Return [x, y] of the center of cell containing provided text 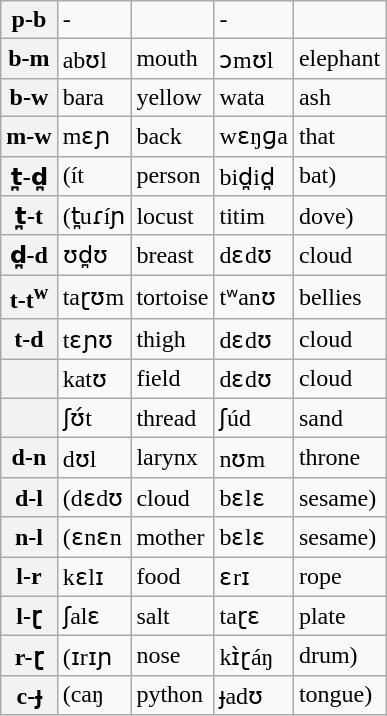
(dɛdʊ [94, 497]
katʊ [94, 379]
(caŋ [94, 695]
c-ɟ [29, 695]
(ɛnɛn [94, 537]
ʃalɛ [94, 616]
that [339, 136]
breast [172, 255]
l-r [29, 577]
b-m [29, 59]
python [172, 695]
r-ɽ [29, 656]
t̪-d̪ [29, 176]
drum) [339, 656]
ʃʊ́t [94, 418]
l-ɽ [29, 616]
rope [339, 577]
b-w [29, 97]
wɛŋɡa [254, 136]
tongue) [339, 695]
person [172, 176]
abʊl [94, 59]
bid̪id̪ [254, 176]
larynx [172, 458]
nose [172, 656]
salt [172, 616]
p-b [29, 20]
mother [172, 537]
mɛɲ [94, 136]
dove) [339, 216]
throne [339, 458]
d-l [29, 497]
tʷanʊ [254, 298]
locust [172, 216]
dʊl [94, 458]
wata [254, 97]
m-w [29, 136]
ash [339, 97]
elephant [339, 59]
t-tw [29, 298]
taɽɛ [254, 616]
plate [339, 616]
kɪ̀ɽáŋ [254, 656]
taɽʊm [94, 298]
d̪-d [29, 255]
nʊm [254, 458]
tortoise [172, 298]
back [172, 136]
ɟadʊ [254, 695]
bellies [339, 298]
ɛrɪ [254, 577]
d-n [29, 458]
(ɪrɪɲ [94, 656]
ʊd̪ʊ [94, 255]
thigh [172, 339]
ʃúd [254, 418]
(t̪uɾíɲ [94, 216]
yellow [172, 97]
t̪-t [29, 216]
kɛlɪ [94, 577]
ɔmʊl [254, 59]
bara [94, 97]
t-d [29, 339]
thread [172, 418]
field [172, 379]
mouth [172, 59]
bat) [339, 176]
n-l [29, 537]
sand [339, 418]
(ít [94, 176]
food [172, 577]
titim [254, 216]
tɛɲʊ [94, 339]
